Detect which cell encompasses the target text, then output its [x, y] center coordinate. 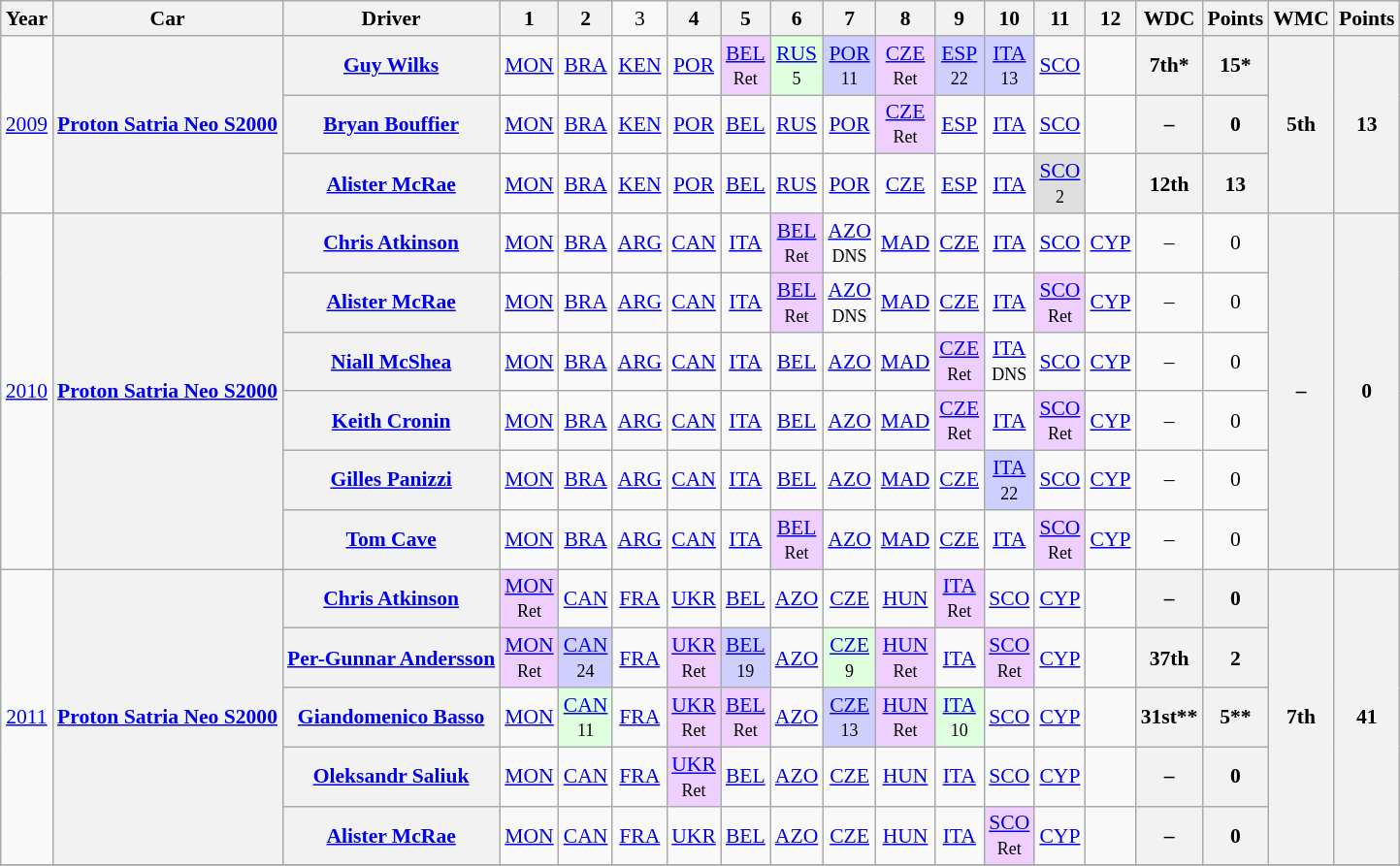
10 [1009, 18]
CAN24 [586, 658]
Per-Gunnar Andersson [391, 658]
RUS5 [797, 66]
31st** [1170, 718]
7th [1301, 718]
12 [1110, 18]
41 [1367, 718]
2011 [27, 718]
Niall McShea [391, 361]
2010 [27, 392]
2009 [27, 124]
ITA13 [1009, 66]
Gilles Panizzi [391, 481]
Year [27, 18]
15* [1235, 66]
Guy Wilks [391, 66]
37th [1170, 658]
Driver [391, 18]
WDC [1170, 18]
12th [1170, 184]
8 [906, 18]
Oleksandr Saliuk [391, 776]
5** [1235, 718]
WMC [1301, 18]
4 [694, 18]
5th [1301, 124]
7th* [1170, 66]
Keith Cronin [391, 421]
5 [745, 18]
3 [639, 18]
BEL19 [745, 658]
ITARet [959, 599]
6 [797, 18]
CZE13 [849, 718]
1 [530, 18]
Car [167, 18]
CAN11 [586, 718]
9 [959, 18]
SCO2 [1059, 184]
Giandomenico Basso [391, 718]
CZE9 [849, 658]
ITA22 [1009, 481]
7 [849, 18]
11 [1059, 18]
Bryan Bouffier [391, 124]
ITA10 [959, 718]
Tom Cave [391, 539]
POR11 [849, 66]
ITADNS [1009, 361]
ESP22 [959, 66]
